Capture the cell that displays the provided text and extract its (x, y) central coordinate. 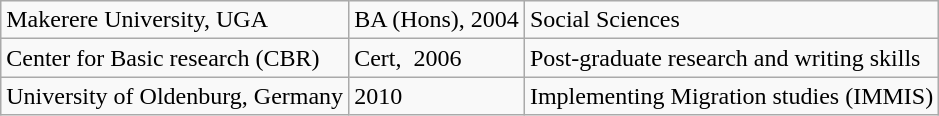
Cert, 2006 (437, 58)
Post-graduate research and writing skills (731, 58)
Center for Basic research (CBR) (175, 58)
2010 (437, 96)
Implementing Migration studies (IMMIS) (731, 96)
University of Oldenburg, Germany (175, 96)
Makerere University, UGA (175, 20)
BA (Hons), 2004 (437, 20)
Social Sciences (731, 20)
